Find where the given text appears and provide that cell's center as [X, Y] coordinate. 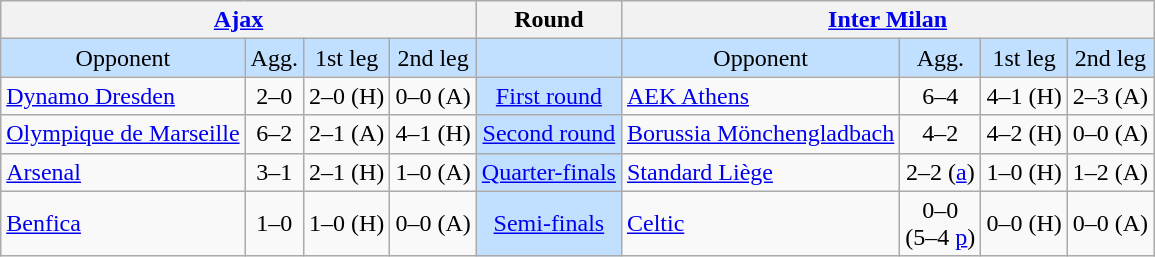
Quarter-finals [548, 172]
2–0 (H) [346, 96]
6–4 [940, 96]
2–2 (a) [940, 172]
0–0 (H) [1024, 224]
3–1 [274, 172]
6–2 [274, 134]
0–0(5–4 p) [940, 224]
2–0 [274, 96]
Dynamo Dresden [123, 96]
1–0 (A) [433, 172]
4–2 [940, 134]
1–0 [274, 224]
4–2 (H) [1024, 134]
Borussia Mönchengladbach [760, 134]
Celtic [760, 224]
First round [548, 96]
Second round [548, 134]
2–3 (A) [1110, 96]
Inter Milan [887, 20]
AEK Athens [760, 96]
Standard Liège [760, 172]
1–2 (A) [1110, 172]
Semi-finals [548, 224]
Ajax [239, 20]
Benfica [123, 224]
2–1 (H) [346, 172]
2–1 (A) [346, 134]
Round [548, 20]
Arsenal [123, 172]
Olympique de Marseille [123, 134]
